Determine the (X, Y) coordinate at the center of the cell enclosing the given text.  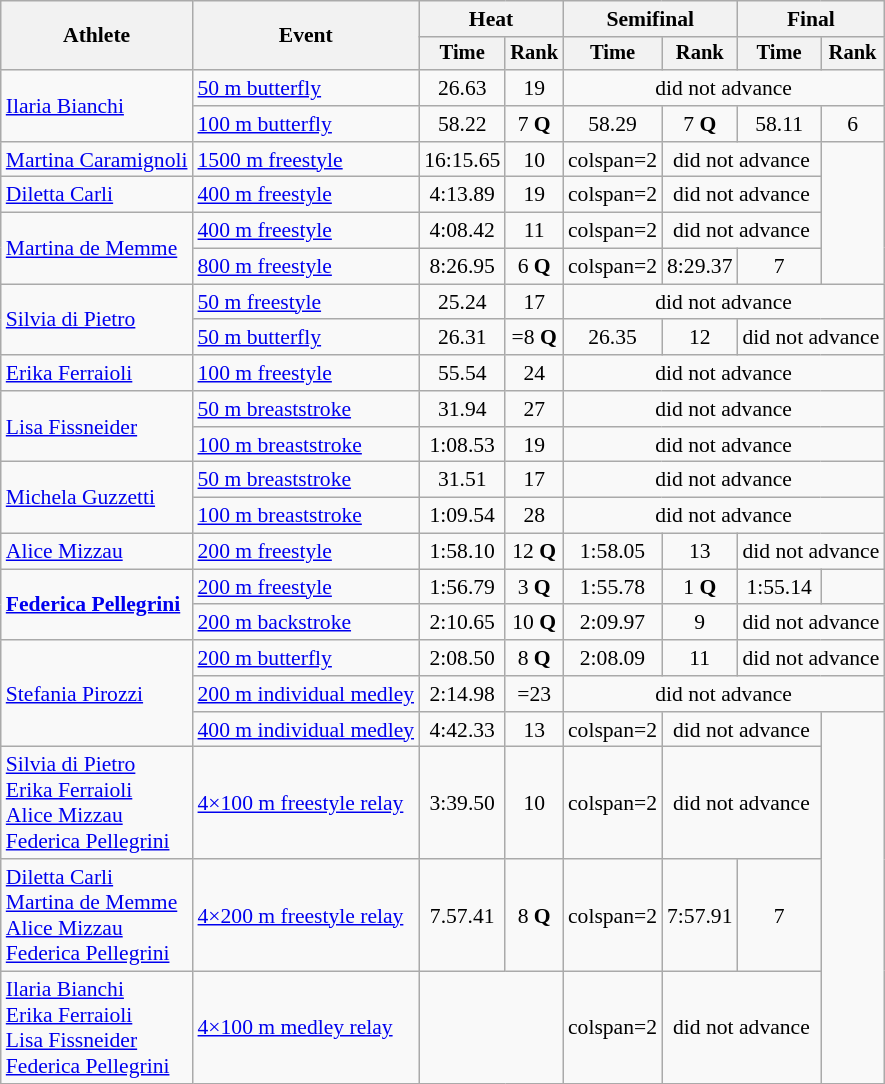
7.57.41 (462, 915)
55.54 (462, 373)
=23 (534, 694)
8:29.37 (700, 267)
1:09.54 (462, 516)
Silvia di PietroErika FerraioliAlice MizzauFederica Pellegrini (97, 803)
2:10.65 (462, 623)
3:39.50 (462, 803)
1500 m freestyle (306, 160)
3 Q (534, 587)
27 (534, 409)
Federica Pellegrini (97, 604)
6 Q (534, 267)
31.94 (462, 409)
4:13.89 (462, 195)
58.29 (612, 124)
10 Q (534, 623)
12 (700, 338)
Erika Ferraioli (97, 373)
1:08.53 (462, 445)
Event (306, 36)
Final (812, 19)
26.63 (462, 88)
58.11 (780, 124)
2:08.09 (612, 658)
Athlete (97, 36)
Silvia di Pietro (97, 320)
58.22 (462, 124)
400 m individual medley (306, 730)
26.35 (612, 338)
200 m individual medley (306, 694)
24 (534, 373)
200 m backstroke (306, 623)
1:58.05 (612, 552)
Martina Caramignoli (97, 160)
4:42.33 (462, 730)
12 Q (534, 552)
100 m butterfly (306, 124)
4×100 m freestyle relay (306, 803)
Ilaria BianchiErika FerraioliLisa FissneiderFederica Pellegrini (97, 1028)
Heat (491, 19)
4×200 m freestyle relay (306, 915)
28 (534, 516)
=8 Q (534, 338)
Ilaria Bianchi (97, 106)
800 m freestyle (306, 267)
1:55.78 (612, 587)
50 m freestyle (306, 302)
4×100 m medley relay (306, 1028)
Diletta CarliMartina de MemmeAlice MizzauFederica Pellegrini (97, 915)
4:08.42 (462, 231)
31.51 (462, 480)
7:57.91 (700, 915)
6 (853, 124)
1 Q (700, 587)
100 m freestyle (306, 373)
2:14.98 (462, 694)
Semifinal (650, 19)
1:55.14 (780, 587)
Alice Mizzau (97, 552)
9 (700, 623)
1:56.79 (462, 587)
8:26.95 (462, 267)
Michela Guzzetti (97, 498)
26.31 (462, 338)
1:58.10 (462, 552)
2:08.50 (462, 658)
25.24 (462, 302)
2:09.97 (612, 623)
200 m butterfly (306, 658)
Lisa Fissneider (97, 426)
Martina de Memme (97, 248)
Stefania Pirozzi (97, 694)
Diletta Carli (97, 195)
16:15.65 (462, 160)
